Search for the cell housing the specified text and yield its [x, y] center coordinate. 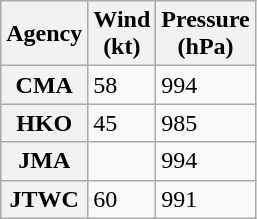
Pressure(hPa) [206, 34]
991 [206, 199]
JMA [44, 161]
Wind(kt) [122, 34]
985 [206, 123]
45 [122, 123]
JTWC [44, 199]
HKO [44, 123]
Agency [44, 34]
58 [122, 85]
CMA [44, 85]
60 [122, 199]
